Determine the [x, y] coordinate at the center of the cell enclosing the given text.  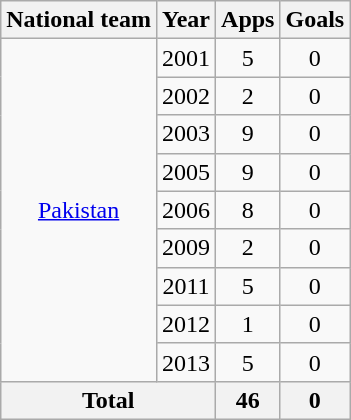
Apps [248, 20]
2009 [186, 248]
2003 [186, 134]
2001 [186, 58]
2012 [186, 324]
Pakistan [79, 210]
2005 [186, 172]
8 [248, 210]
2013 [186, 362]
46 [248, 400]
1 [248, 324]
Total [108, 400]
National team [79, 20]
2002 [186, 96]
2011 [186, 286]
Year [186, 20]
2006 [186, 210]
Goals [315, 20]
